Detect which cell encompasses the target text, then output its (x, y) center coordinate. 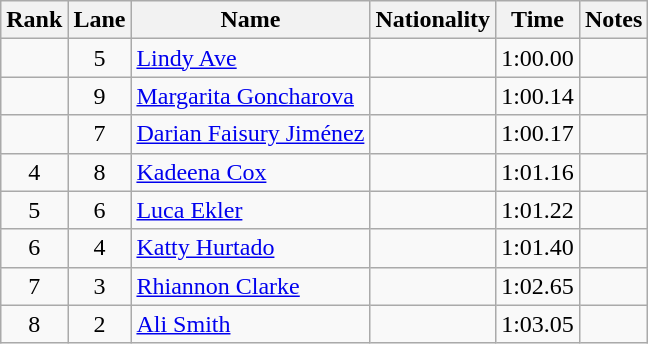
Name (250, 20)
Lindy Ave (250, 58)
1:01.16 (538, 172)
3 (100, 286)
1:01.40 (538, 248)
Margarita Goncharova (250, 96)
Time (538, 20)
Rank (34, 20)
1:02.65 (538, 286)
Darian Faisury Jiménez (250, 134)
Ali Smith (250, 324)
1:03.05 (538, 324)
Rhiannon Clarke (250, 286)
1:00.17 (538, 134)
Kadeena Cox (250, 172)
9 (100, 96)
1:00.14 (538, 96)
2 (100, 324)
Nationality (433, 20)
Lane (100, 20)
Notes (613, 20)
Luca Ekler (250, 210)
1:01.22 (538, 210)
1:00.00 (538, 58)
Katty Hurtado (250, 248)
